For the text-containing cell, return its midpoint in [x, y] coordinate format. 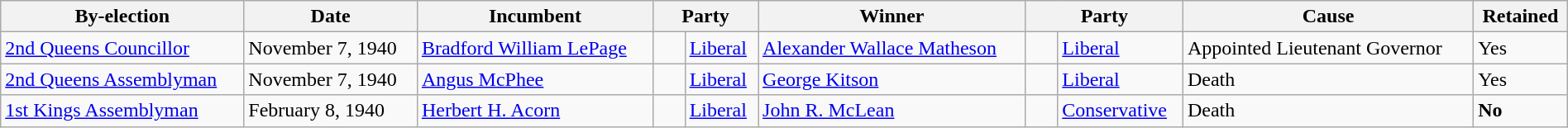
John R. McLean [892, 111]
George Kitson [892, 79]
Appointed Lieutenant Governor [1328, 48]
Herbert H. Acorn [534, 111]
Bradford William LePage [534, 48]
Date [331, 17]
February 8, 1940 [331, 111]
2nd Queens Assemblyman [122, 79]
By-election [122, 17]
No [1521, 111]
Retained [1521, 17]
Alexander Wallace Matheson [892, 48]
Incumbent [534, 17]
2nd Queens Councillor [122, 48]
Angus McPhee [534, 79]
1st Kings Assemblyman [122, 111]
Cause [1328, 17]
Winner [892, 17]
Conservative [1121, 111]
